Search for the cell housing the specified text and yield its (x, y) center coordinate. 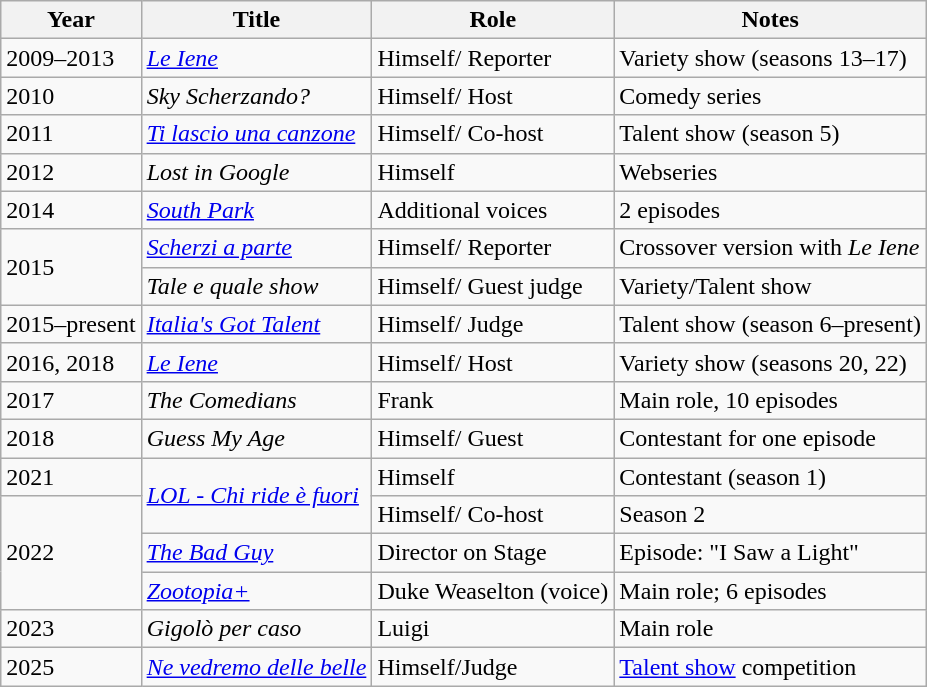
Duke Weaselton (voice) (493, 591)
2017 (71, 400)
2012 (71, 172)
Zootopia+ (256, 591)
2015 (71, 267)
2014 (71, 210)
Himself/ Judge (493, 324)
Main role (770, 629)
Year (71, 20)
Season 2 (770, 515)
Variety show (seasons 20, 22) (770, 362)
Variety/Talent show (770, 286)
Luigi (493, 629)
The Bad Guy (256, 553)
LOL - Chi ride è fuori (256, 496)
2021 (71, 477)
Main role, 10 episodes (770, 400)
The Comedians (256, 400)
Variety show (seasons 13–17) (770, 58)
Notes (770, 20)
Italia's Got Talent (256, 324)
Main role; 6 episodes (770, 591)
Himself/Judge (493, 667)
Tale e quale show (256, 286)
Ne vedremo delle belle (256, 667)
2015–present (71, 324)
South Park (256, 210)
Comedy series (770, 96)
2018 (71, 438)
Title (256, 20)
Director on Stage (493, 553)
Gigolò per caso (256, 629)
2009–2013 (71, 58)
Ti lascio una canzone (256, 134)
Guess My Age (256, 438)
2023 (71, 629)
Crossover version with Le Iene (770, 248)
2011 (71, 134)
Scherzi a parte (256, 248)
Webseries (770, 172)
2 episodes (770, 210)
Sky Scherzando? (256, 96)
Talent show competition (770, 667)
Lost in Google (256, 172)
Himself/ Guest judge (493, 286)
2016, 2018 (71, 362)
2022 (71, 553)
2010 (71, 96)
Talent show (season 6–present) (770, 324)
2025 (71, 667)
Talent show (season 5) (770, 134)
Additional voices (493, 210)
Contestant (season 1) (770, 477)
Frank (493, 400)
Himself/ Guest (493, 438)
Role (493, 20)
Contestant for one episode (770, 438)
Episode: "I Saw a Light" (770, 553)
